Detect which cell encompasses the target text, then output its (X, Y) center coordinate. 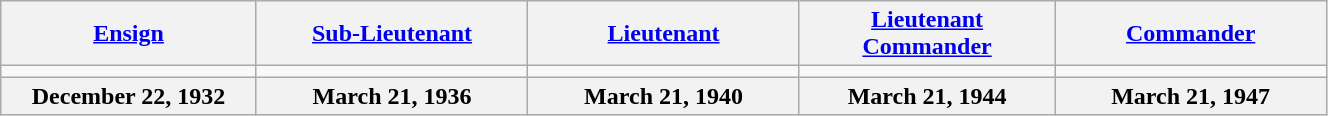
Lieutenant Commander (927, 34)
December 22, 1932 (129, 96)
March 21, 1947 (1191, 96)
Sub-Lieutenant (392, 34)
March 21, 1940 (664, 96)
March 21, 1944 (927, 96)
March 21, 1936 (392, 96)
Ensign (129, 34)
Commander (1191, 34)
Lieutenant (664, 34)
